For the text-containing cell, return its midpoint in [X, Y] coordinate format. 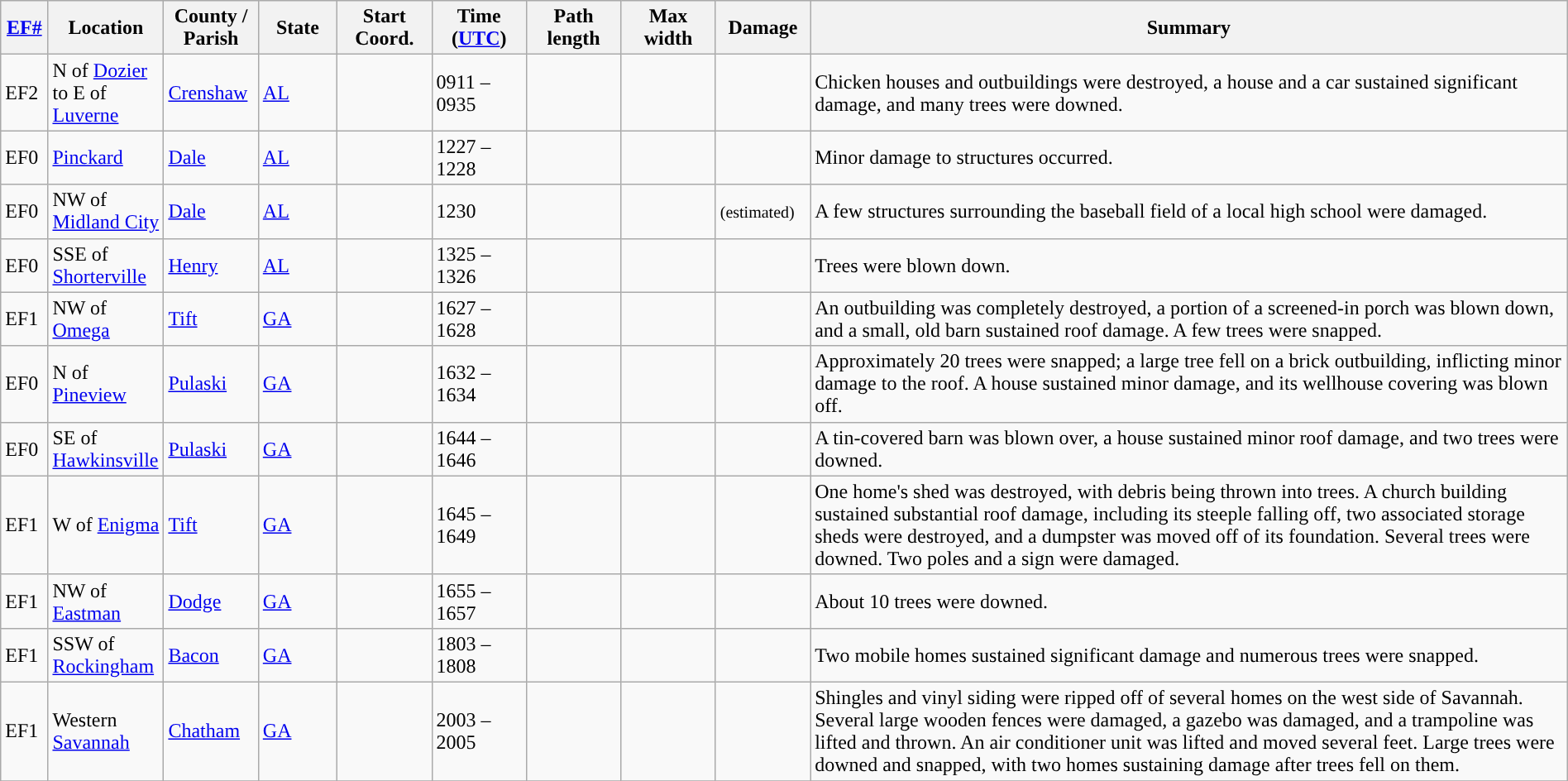
2003 – 2005 [479, 731]
1655 – 1657 [479, 601]
Henry [211, 265]
NW of Eastman [106, 601]
Chatham [211, 731]
NW of Omega [106, 319]
Minor damage to structures occurred. [1189, 157]
(estimated) [762, 212]
NW of Midland City [106, 212]
N of Dozier to E of Luverne [106, 93]
EF# [25, 28]
1803 – 1808 [479, 655]
Max width [668, 28]
State [298, 28]
SE of Hawkinsville [106, 448]
1325 – 1326 [479, 265]
1632 – 1634 [479, 384]
1645 – 1649 [479, 525]
Path length [573, 28]
SSW of Rockingham [106, 655]
Western Savannah [106, 731]
Damage [762, 28]
Time (UTC) [479, 28]
Two mobile homes sustained significant damage and numerous trees were snapped. [1189, 655]
1644 – 1646 [479, 448]
N of Pineview [106, 384]
0911 – 0935 [479, 93]
Start Coord. [385, 28]
W of Enigma [106, 525]
EF2 [25, 93]
A tin-covered barn was blown over, a house sustained minor roof damage, and two trees were downed. [1189, 448]
Location [106, 28]
A few structures surrounding the baseball field of a local high school were damaged. [1189, 212]
1627 – 1628 [479, 319]
County / Parish [211, 28]
Bacon [211, 655]
SSE of Shorterville [106, 265]
Chicken houses and outbuildings were destroyed, a house and a car sustained significant damage, and many trees were downed. [1189, 93]
Crenshaw [211, 93]
1227 – 1228 [479, 157]
About 10 trees were downed. [1189, 601]
1230 [479, 212]
Pinckard [106, 157]
Summary [1189, 28]
Dodge [211, 601]
Trees were blown down. [1189, 265]
